Scan for the cell matching the given text and deliver its (X, Y) coordinate at center. 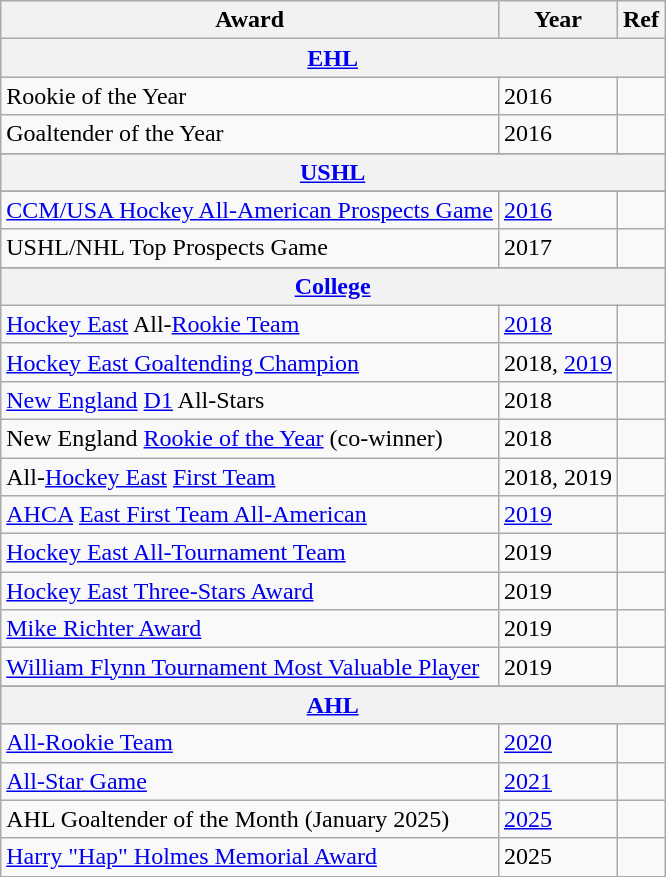
EHL (333, 58)
Hockey East All-Rookie Team (250, 324)
All-Star Game (250, 781)
New England D1 All-Stars (250, 400)
All-Rookie Team (250, 743)
USHL (333, 172)
College (333, 286)
Harry "Hap" Holmes Memorial Award (250, 857)
Mike Richter Award (250, 629)
Hockey East Goaltending Champion (250, 362)
Ref (640, 20)
2021 (558, 781)
Rookie of the Year (250, 96)
AHCA East First Team All-American (250, 515)
New England Rookie of the Year (co-winner) (250, 438)
Hockey East Three-Stars Award (250, 591)
2020 (558, 743)
Award (250, 20)
Year (558, 20)
CCM/USA Hockey All-American Prospects Game (250, 210)
AHL (333, 705)
USHL/NHL Top Prospects Game (250, 248)
2017 (558, 248)
Goaltender of the Year (250, 134)
All-Hockey East First Team (250, 477)
Hockey East All-Tournament Team (250, 553)
William Flynn Tournament Most Valuable Player (250, 667)
AHL Goaltender of the Month (January 2025) (250, 819)
